Pinpoint the cell where the given text exists, returning its [X, Y] midpoint coordinate. 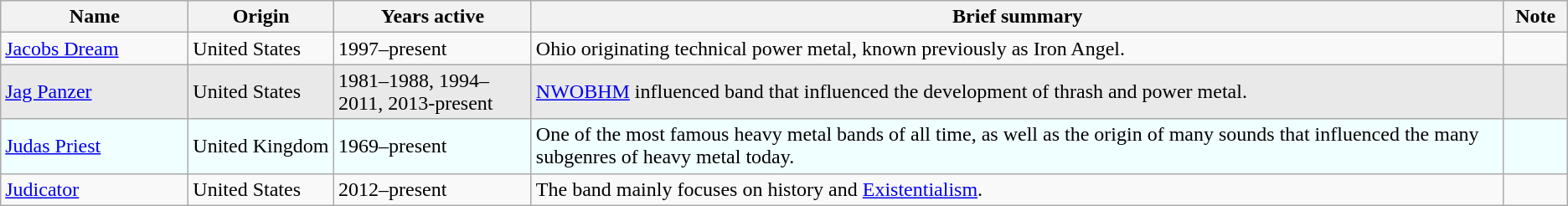
One of the most famous heavy metal bands of all time, as well as the origin of many sounds that influenced the many subgenres of heavy metal today. [1017, 146]
United Kingdom [261, 146]
The band mainly focuses on history and Existentialism. [1017, 189]
Name [95, 17]
NWOBHM influenced band that influenced the development of thrash and power metal. [1017, 92]
1981–1988, 1994–2011, 2013-present [433, 92]
Note [1535, 17]
Jag Panzer [95, 92]
Judas Priest [95, 146]
1969–present [433, 146]
Jacobs Dream [95, 49]
Judicator [95, 189]
1997–present [433, 49]
2012–present [433, 189]
Ohio originating technical power metal, known previously as Iron Angel. [1017, 49]
Origin [261, 17]
Brief summary [1017, 17]
Years active [433, 17]
